Provide the [X, Y] coordinate of the cell's center where the given text is located.  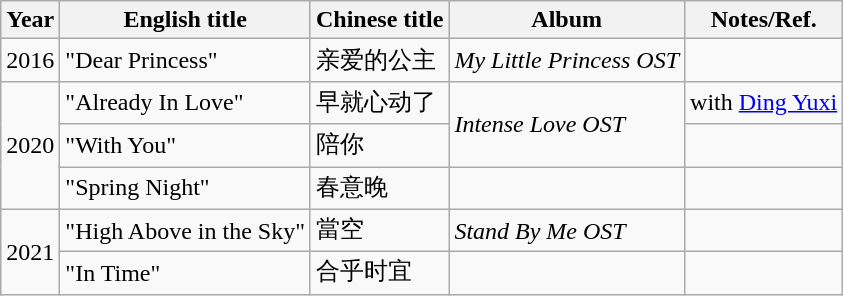
Year [30, 20]
"In Time" [186, 274]
"High Above in the Sky" [186, 230]
2016 [30, 60]
"Dear Princess" [186, 60]
My Little Princess OST [567, 60]
2020 [30, 145]
合乎时宜 [379, 274]
"With You" [186, 146]
早就心动了 [379, 102]
陪你 [379, 146]
"Already In Love" [186, 102]
2021 [30, 252]
English title [186, 20]
Notes/Ref. [764, 20]
Chinese title [379, 20]
Intense Love OST [567, 124]
Album [567, 20]
Stand By Me OST [567, 230]
"Spring Night" [186, 188]
當空 [379, 230]
亲爱的公主 [379, 60]
春意晚 [379, 188]
with Ding Yuxi [764, 102]
